Determine the (x, y) coordinate at the center of the cell enclosing the given text.  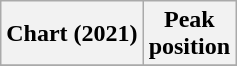
Chart (2021) (72, 34)
Peakposition (189, 34)
